Identify which cell holds the provided text, then report its [x, y] central coordinate. 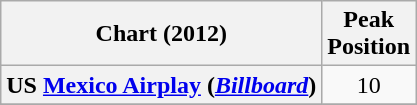
10 [369, 85]
Chart (2012) [162, 34]
Peak Position [369, 34]
US Mexico Airplay (Billboard) [162, 85]
